Scan for the cell matching the given text and deliver its (X, Y) coordinate at center. 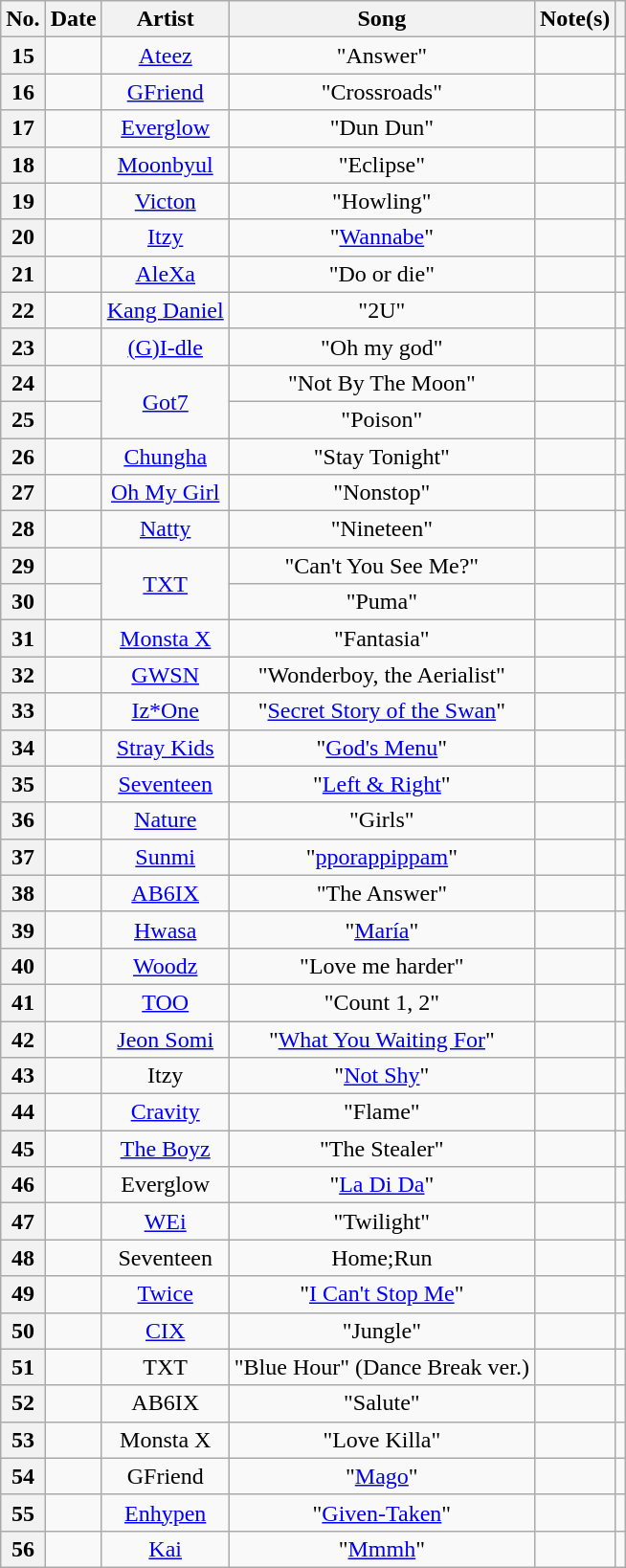
"Blue Hour" (Dance Break ver.) (381, 1367)
"Given-Taken" (381, 1512)
"Wannabe" (381, 237)
45 (23, 1149)
33 (23, 711)
The Boyz (165, 1149)
"Crossroads" (381, 92)
"Oh my god" (381, 347)
"María" (381, 930)
32 (23, 675)
"Do or die" (381, 274)
19 (23, 201)
38 (23, 893)
"Howling" (381, 201)
Home;Run (381, 1258)
"Count 1, 2" (381, 1002)
20 (23, 237)
25 (23, 419)
Nature (165, 820)
56 (23, 1549)
GWSN (165, 675)
"Fantasia" (381, 638)
"Can't You See Me?" (381, 566)
"I Can't Stop Me" (381, 1294)
50 (23, 1331)
"The Stealer" (381, 1149)
"Jungle" (381, 1331)
"Nineteen" (381, 529)
15 (23, 56)
23 (23, 347)
"Mago" (381, 1476)
Natty (165, 529)
46 (23, 1185)
"Love Killa" (381, 1440)
24 (23, 383)
"What You Waiting For" (381, 1039)
Sunmi (165, 857)
Iz*One (165, 711)
Got7 (165, 401)
54 (23, 1476)
"Eclipse" (381, 165)
47 (23, 1221)
Chungha (165, 457)
Jeon Somi (165, 1039)
"2U" (381, 310)
Kai (165, 1549)
TOO (165, 1002)
"Girls" (381, 820)
CIX (165, 1331)
Note(s) (574, 19)
40 (23, 966)
21 (23, 274)
"Left & Right" (381, 784)
29 (23, 566)
Artist (165, 19)
27 (23, 493)
Stray Kids (165, 748)
"Flame" (381, 1112)
"Dun Dun" (381, 128)
Song (381, 19)
Victon (165, 201)
Date (73, 19)
26 (23, 457)
51 (23, 1367)
16 (23, 92)
"The Answer" (381, 893)
Ateez (165, 56)
18 (23, 165)
22 (23, 310)
36 (23, 820)
"Not Shy" (381, 1076)
WEi (165, 1221)
"Not By The Moon" (381, 383)
30 (23, 602)
"God's Menu" (381, 748)
"Wonderboy, the Aerialist" (381, 675)
34 (23, 748)
48 (23, 1258)
"Poison" (381, 419)
43 (23, 1076)
41 (23, 1002)
"Answer" (381, 56)
Twice (165, 1294)
37 (23, 857)
"Salute" (381, 1403)
55 (23, 1512)
Kang Daniel (165, 310)
39 (23, 930)
"Secret Story of the Swan" (381, 711)
"La Di Da" (381, 1185)
"Puma" (381, 602)
Hwasa (165, 930)
No. (23, 19)
"Love me harder" (381, 966)
35 (23, 784)
AleXa (165, 274)
"Stay Tonight" (381, 457)
Oh My Girl (165, 493)
(G)I-dle (165, 347)
"pporappippam" (381, 857)
"Mmmh" (381, 1549)
44 (23, 1112)
31 (23, 638)
Enhypen (165, 1512)
Moonbyul (165, 165)
53 (23, 1440)
17 (23, 128)
Cravity (165, 1112)
42 (23, 1039)
52 (23, 1403)
"Twilight" (381, 1221)
28 (23, 529)
"Nonstop" (381, 493)
49 (23, 1294)
Woodz (165, 966)
